Pinpoint the cell where the given text exists, returning its [x, y] midpoint coordinate. 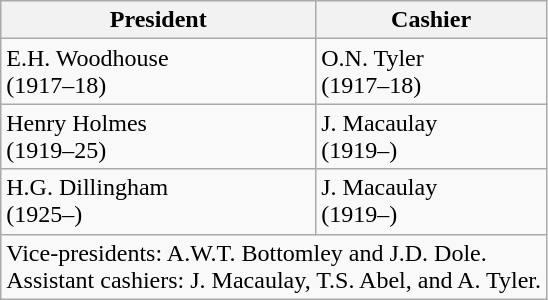
President [158, 20]
Vice-presidents: A.W.T. Bottomley and J.D. Dole. Assistant cashiers: J. Macaulay, T.S. Abel, and A. Tyler. [274, 266]
Henry Holmes(1919–25) [158, 136]
O.N. Tyler(1917–18) [432, 72]
Cashier [432, 20]
E.H. Woodhouse(1917–18) [158, 72]
H.G. Dillingham(1925–) [158, 202]
